For the text-containing cell, return its midpoint in (X, Y) coordinate format. 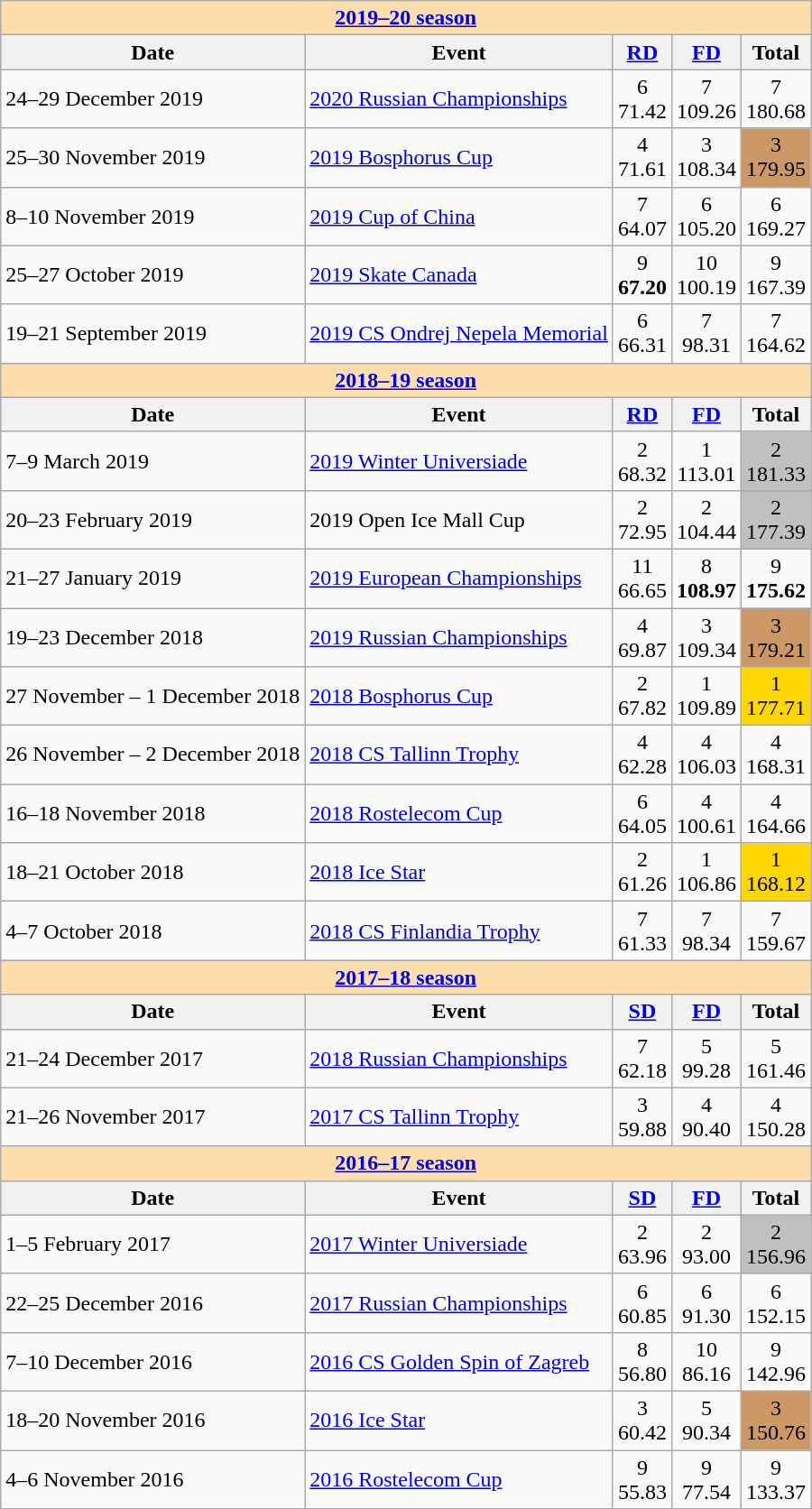
2016 Ice Star (459, 1421)
22–25 December 2016 (153, 1303)
2019 Cup of China (459, 217)
2019 European Championships (459, 578)
9 142.96 (776, 1361)
2 72.95 (642, 520)
7 109.26 (706, 99)
21–24 December 2017 (153, 1058)
6 91.30 (706, 1303)
2020 Russian Championships (459, 99)
5 99.28 (706, 1058)
2018 Rostelecom Cup (459, 814)
21–26 November 2017 (153, 1117)
7–10 December 2016 (153, 1361)
8–10 November 2019 (153, 217)
19–21 September 2019 (153, 334)
4 62.28 (642, 754)
4–6 November 2016 (153, 1478)
2016 Rostelecom Cup (459, 1478)
6 60.85 (642, 1303)
1 177.71 (776, 697)
19–23 December 2018 (153, 637)
2 177.39 (776, 520)
20–23 February 2019 (153, 520)
3 60.42 (642, 1421)
2 67.82 (642, 697)
6 105.20 (706, 217)
2019 Russian Championships (459, 637)
9 67.20 (642, 274)
3 59.88 (642, 1117)
6 169.27 (776, 217)
7 98.31 (706, 334)
3 179.95 (776, 157)
2017 Russian Championships (459, 1303)
4 106.03 (706, 754)
2018–19 season (406, 380)
4 168.31 (776, 754)
2018 Russian Championships (459, 1058)
2019 Open Ice Mall Cup (459, 520)
5 161.46 (776, 1058)
5 90.34 (706, 1421)
7 180.68 (776, 99)
4 71.61 (642, 157)
4 90.40 (706, 1117)
8 56.80 (642, 1361)
21–27 January 2019 (153, 578)
4–7 October 2018 (153, 931)
2017 CS Tallinn Trophy (459, 1117)
7 64.07 (642, 217)
2017 Winter Universiade (459, 1244)
2019 Skate Canada (459, 274)
1 109.89 (706, 697)
7 98.34 (706, 931)
3 150.76 (776, 1421)
6 71.42 (642, 99)
4 164.66 (776, 814)
7 62.18 (642, 1058)
11 66.65 (642, 578)
6 64.05 (642, 814)
4 100.61 (706, 814)
2 68.32 (642, 460)
2018 Ice Star (459, 872)
2019 Bosphorus Cup (459, 157)
2 104.44 (706, 520)
24–29 December 2019 (153, 99)
6 66.31 (642, 334)
6 152.15 (776, 1303)
3 108.34 (706, 157)
2018 CS Finlandia Trophy (459, 931)
10 100.19 (706, 274)
7–9 March 2019 (153, 460)
27 November – 1 December 2018 (153, 697)
9 167.39 (776, 274)
10 86.16 (706, 1361)
2019 CS Ondrej Nepela Memorial (459, 334)
1 168.12 (776, 872)
16–18 November 2018 (153, 814)
2016 CS Golden Spin of Zagreb (459, 1361)
9 55.83 (642, 1478)
2 93.00 (706, 1244)
18–20 November 2016 (153, 1421)
4 150.28 (776, 1117)
4 69.87 (642, 637)
1–5 February 2017 (153, 1244)
9 77.54 (706, 1478)
9 133.37 (776, 1478)
26 November – 2 December 2018 (153, 754)
7 159.67 (776, 931)
25–27 October 2019 (153, 274)
7 164.62 (776, 334)
1 106.86 (706, 872)
9 175.62 (776, 578)
7 61.33 (642, 931)
18–21 October 2018 (153, 872)
2016–17 season (406, 1163)
1 113.01 (706, 460)
2019–20 season (406, 18)
2019 Winter Universiade (459, 460)
2 156.96 (776, 1244)
8 108.97 (706, 578)
2 61.26 (642, 872)
2 63.96 (642, 1244)
2018 Bosphorus Cup (459, 697)
2018 CS Tallinn Trophy (459, 754)
25–30 November 2019 (153, 157)
2017–18 season (406, 977)
3 109.34 (706, 637)
3 179.21 (776, 637)
2 181.33 (776, 460)
